Scan for the cell matching the given text and deliver its [X, Y] coordinate at center. 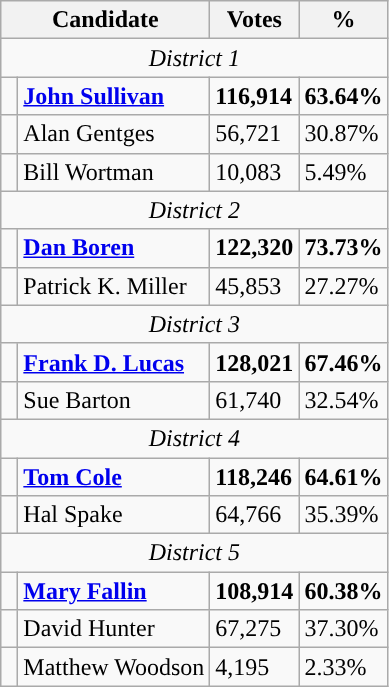
Mary Fallin [114, 591]
64,766 [254, 515]
District 1 [194, 58]
61,740 [254, 400]
Dan Boren [114, 248]
District 5 [194, 553]
Hal Spake [114, 515]
116,914 [254, 96]
30.87% [344, 134]
45,853 [254, 286]
% [344, 20]
27.27% [344, 286]
2.33% [344, 667]
Matthew Woodson [114, 667]
37.30% [344, 629]
32.54% [344, 400]
122,320 [254, 248]
10,083 [254, 172]
Patrick K. Miller [114, 286]
Votes [254, 20]
5.49% [344, 172]
118,246 [254, 477]
District 4 [194, 438]
District 2 [194, 210]
District 3 [194, 324]
Frank D. Lucas [114, 362]
108,914 [254, 591]
35.39% [344, 515]
David Hunter [114, 629]
67,275 [254, 629]
Bill Wortman [114, 172]
56,721 [254, 134]
John Sullivan [114, 96]
4,195 [254, 667]
67.46% [344, 362]
64.61% [344, 477]
Alan Gentges [114, 134]
Tom Cole [114, 477]
63.64% [344, 96]
Candidate [106, 20]
73.73% [344, 248]
60.38% [344, 591]
Sue Barton [114, 400]
128,021 [254, 362]
